From the cell containing the given text, extract its center point as (X, Y) coordinate. 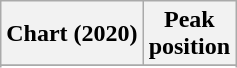
Peakposition (189, 34)
Chart (2020) (72, 34)
